Search for the cell housing the specified text and yield its (x, y) center coordinate. 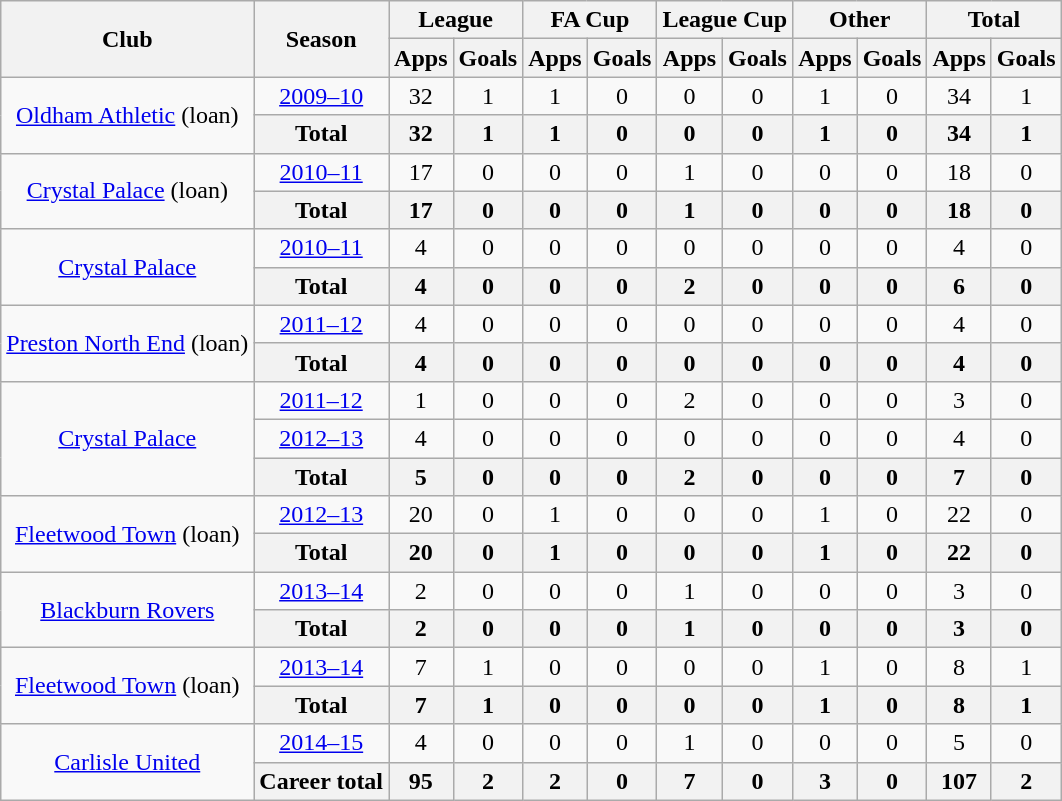
Preston North End (loan) (128, 343)
Carlisle United (128, 762)
Career total (322, 781)
107 (959, 781)
FA Cup (590, 20)
2014–15 (322, 743)
League (456, 20)
Oldham Athletic (loan) (128, 115)
Other (860, 20)
Club (128, 39)
Crystal Palace (loan) (128, 191)
Blackburn Rovers (128, 610)
Season (322, 39)
95 (421, 781)
2009–10 (322, 96)
6 (959, 286)
League Cup (725, 20)
